Pinpoint the cell where the given text exists, returning its (X, Y) midpoint coordinate. 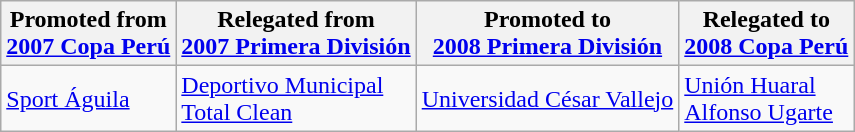
Relegated to2008 Copa Perú (766, 34)
Unión Huaral Alfonso Ugarte (766, 98)
Promoted from2007 Copa Perú (88, 34)
Sport Águila (88, 98)
Relegated from2007 Primera División (296, 34)
Universidad César Vallejo (548, 98)
Deportivo Municipal Total Clean (296, 98)
Promoted to2008 Primera División (548, 34)
